Detect which cell encompasses the target text, then output its [x, y] center coordinate. 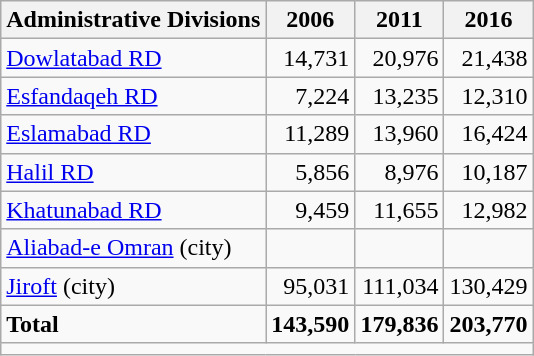
95,031 [310, 286]
8,976 [400, 172]
Dowlatabad RD [134, 58]
130,429 [488, 286]
Khatunabad RD [134, 210]
Esfandaqeh RD [134, 96]
179,836 [400, 324]
143,590 [310, 324]
Eslamabad RD [134, 134]
20,976 [400, 58]
5,856 [310, 172]
2016 [488, 20]
111,034 [400, 286]
Total [134, 324]
12,982 [488, 210]
Aliabad-e Omran (city) [134, 248]
16,424 [488, 134]
21,438 [488, 58]
Halil RD [134, 172]
11,655 [400, 210]
2006 [310, 20]
11,289 [310, 134]
13,235 [400, 96]
10,187 [488, 172]
9,459 [310, 210]
2011 [400, 20]
7,224 [310, 96]
203,770 [488, 324]
Jiroft (city) [134, 286]
14,731 [310, 58]
Administrative Divisions [134, 20]
12,310 [488, 96]
13,960 [400, 134]
